Identify which cell holds the provided text, then report its [x, y] central coordinate. 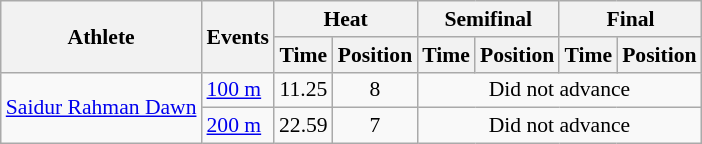
200 m [238, 126]
Athlete [102, 36]
Events [238, 36]
22.59 [304, 126]
100 m [238, 90]
Saidur Rahman Dawn [102, 108]
Final [630, 19]
Heat [346, 19]
Semifinal [488, 19]
7 [375, 126]
11.25 [304, 90]
8 [375, 90]
